Return the (X, Y) coordinate for the center point of the cell that contains the specified text.  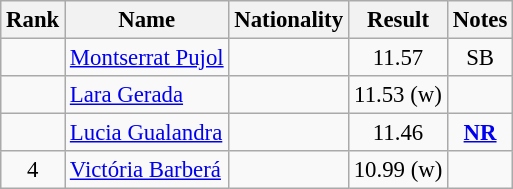
Rank (33, 20)
10.99 (w) (398, 170)
Name (147, 20)
Notes (480, 20)
Nationality (288, 20)
4 (33, 170)
11.46 (398, 133)
Victória Barberá (147, 170)
Result (398, 20)
NR (480, 133)
11.57 (398, 58)
Lucia Gualandra (147, 133)
SB (480, 58)
Montserrat Pujol (147, 58)
11.53 (w) (398, 95)
Lara Gerada (147, 95)
